Extract the (X, Y) coordinate from the center of the cell holding the provided text.  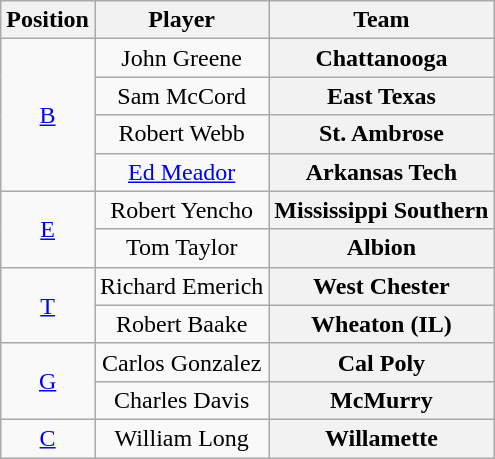
Richard Emerich (181, 286)
John Greene (181, 58)
Position (48, 20)
Chattanooga (382, 58)
William Long (181, 438)
G (48, 381)
Sam McCord (181, 96)
Robert Yencho (181, 210)
C (48, 438)
Willamette (382, 438)
West Chester (382, 286)
T (48, 305)
B (48, 115)
McMurry (382, 400)
Albion (382, 248)
Carlos Gonzalez (181, 362)
Wheaton (IL) (382, 324)
Team (382, 20)
Player (181, 20)
Tom Taylor (181, 248)
East Texas (382, 96)
Arkansas Tech (382, 172)
Mississippi Southern (382, 210)
Charles Davis (181, 400)
Robert Baake (181, 324)
St. Ambrose (382, 134)
Robert Webb (181, 134)
Ed Meador (181, 172)
E (48, 229)
Cal Poly (382, 362)
